Scan for the cell matching the given text and deliver its (X, Y) coordinate at center. 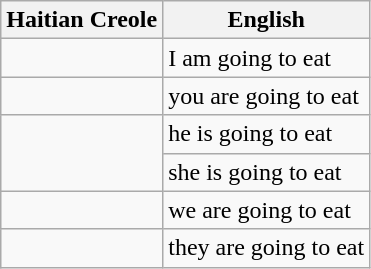
she is going to eat (266, 172)
you are going to eat (266, 96)
we are going to eat (266, 210)
I am going to eat (266, 58)
he is going to eat (266, 134)
they are going to eat (266, 248)
English (266, 20)
Haitian Creole (82, 20)
